Extract the (x, y) coordinate from the center of the cell holding the provided text.  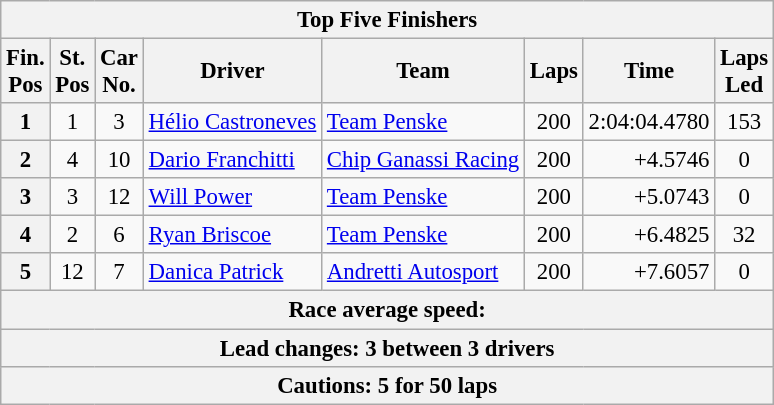
5 (26, 273)
153 (744, 122)
+4.5746 (648, 160)
Lead changes: 3 between 3 drivers (388, 348)
Ryan Briscoe (232, 235)
+7.6057 (648, 273)
Cautions: 5 for 50 laps (388, 385)
Driver (232, 72)
Fin.Pos (26, 72)
Time (648, 72)
Hélio Castroneves (232, 122)
7 (120, 273)
Danica Patrick (232, 273)
Andretti Autosport (424, 273)
Race average speed: (388, 310)
32 (744, 235)
Chip Ganassi Racing (424, 160)
+6.4825 (648, 235)
CarNo. (120, 72)
Dario Franchitti (232, 160)
Will Power (232, 197)
LapsLed (744, 72)
6 (120, 235)
2:04:04.4780 (648, 122)
Team (424, 72)
St.Pos (72, 72)
Laps (554, 72)
Top Five Finishers (388, 20)
+5.0743 (648, 197)
10 (120, 160)
